Determine the (X, Y) coordinate at the center of the cell enclosing the given text.  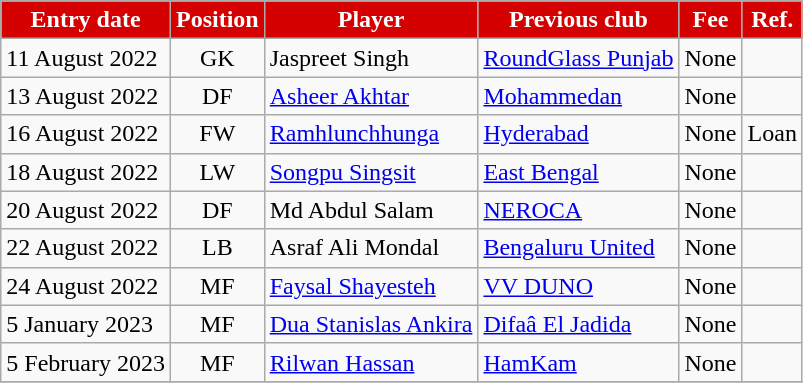
16 August 2022 (86, 134)
Difaâ El Jadida (578, 324)
Jaspreet Singh (371, 58)
Mohammedan (578, 96)
Songpu Singsit (371, 172)
RoundGlass Punjab (578, 58)
Hyderabad (578, 134)
20 August 2022 (86, 210)
18 August 2022 (86, 172)
5 January 2023 (86, 324)
Dua Stanislas Ankira (371, 324)
VV DUNO (578, 286)
11 August 2022 (86, 58)
East Bengal (578, 172)
13 August 2022 (86, 96)
Player (371, 20)
LB (217, 248)
Loan (772, 134)
5 February 2023 (86, 362)
Rilwan Hassan (371, 362)
Ramhlunchhunga (371, 134)
24 August 2022 (86, 286)
Entry date (86, 20)
HamKam (578, 362)
Bengaluru United (578, 248)
22 August 2022 (86, 248)
GK (217, 58)
Fee (710, 20)
FW (217, 134)
Ref. (772, 20)
Asheer Akhtar (371, 96)
Asraf Ali Mondal (371, 248)
Previous club (578, 20)
Md Abdul Salam (371, 210)
LW (217, 172)
Position (217, 20)
Faysal Shayesteh (371, 286)
NEROCA (578, 210)
